Locate the cell with the specified text and output its [x, y] center coordinate. 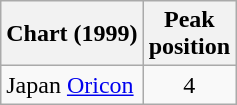
Chart (1999) [72, 34]
Japan Oricon [72, 85]
Peakposition [189, 34]
4 [189, 85]
